Locate the cell with the specified text and output its [x, y] center coordinate. 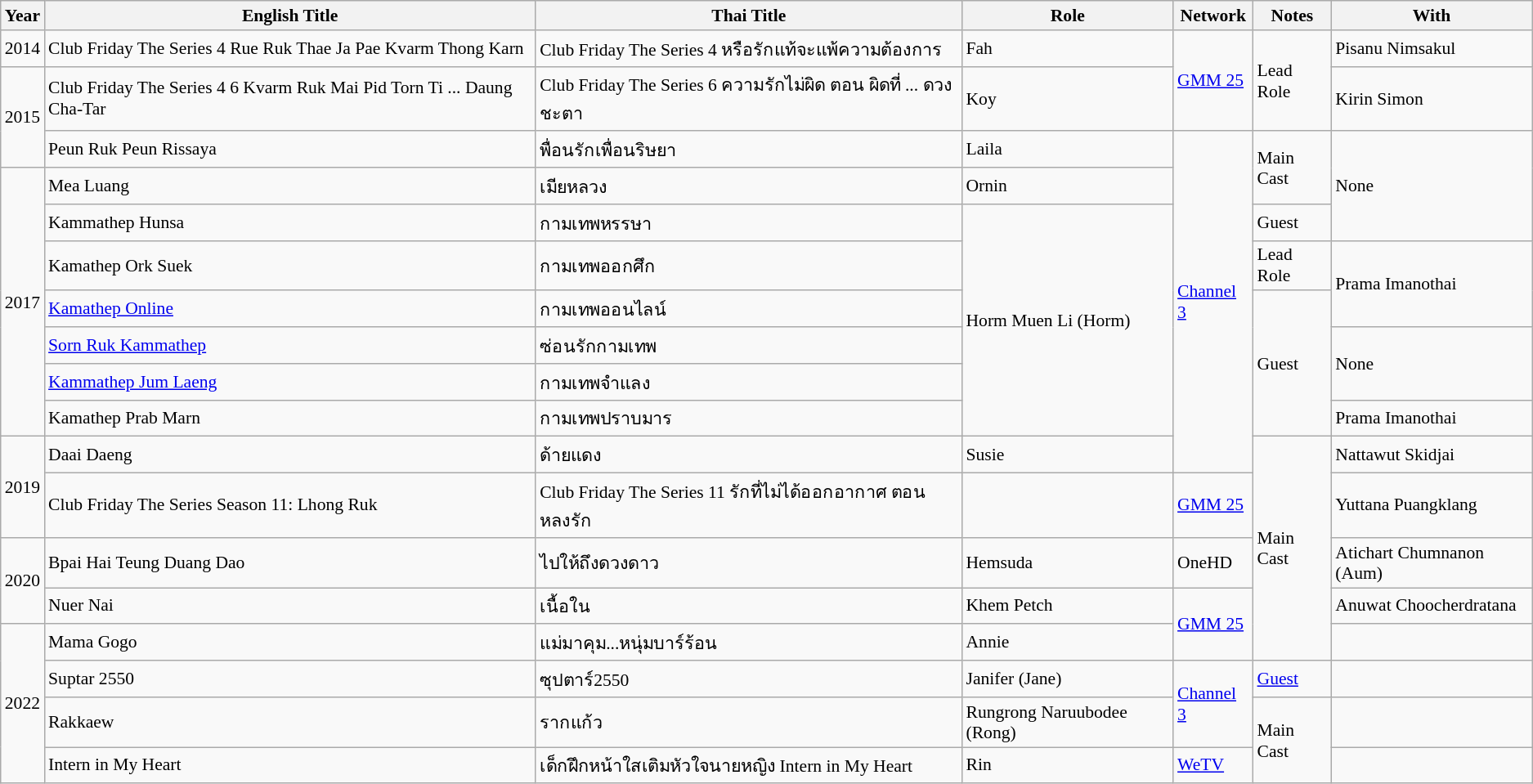
Nuer Nai [289, 607]
Peun Ruk Peun Rissaya [289, 150]
Anuwat Choocherdratana [1431, 607]
Ornin [1068, 186]
2014 [23, 49]
Suptar 2550 [289, 679]
2015 [23, 117]
Club Friday The Series 4 หรือรักแท้จะแพ้ความต้องการ [749, 49]
Year [23, 16]
รากแก้ว [749, 723]
Bpai Hai Teung Duang Dao [289, 562]
Kamathep Ork Suek [289, 265]
Koy [1068, 98]
Horm Muen Li (Horm) [1068, 320]
2017 [23, 302]
ซ่อนรักกามเทพ [749, 345]
Thai Title [749, 16]
เมียหลวง [749, 186]
2020 [23, 581]
Hemsuda [1068, 562]
Khem Petch [1068, 607]
กามเทพจำแลง [749, 383]
Notes [1293, 16]
พื่อนรักเพื่อนริษยา [749, 150]
เนื้อใน [749, 607]
With [1431, 16]
Club Friday The Series 4 Rue Ruk Thae Ja Pae Kvarm Thong Karn [289, 49]
Susie [1068, 455]
Mea Luang [289, 186]
Intern in My Heart [289, 765]
แม่มาคุม...หนุ่มบาร์ร้อน [749, 643]
Pisanu Nimsakul [1431, 49]
Atichart Chumnanon (Aum) [1431, 562]
Rin [1068, 765]
Yuttana Puangklang [1431, 505]
Sorn Ruk Kammathep [289, 345]
Kamathep Online [289, 309]
ไปให้ถึงดวงดาว [749, 562]
Rakkaew [289, 723]
กามเทพออนไลน์ [749, 309]
Role [1068, 16]
Kammathep Hunsa [289, 222]
Nattawut Skidjai [1431, 455]
Club Friday The Series 11 รักที่ไม่ได้ออกอากาศ ตอน หลงรัก [749, 505]
Network [1213, 16]
กามเทพปราบมาร [749, 419]
Laila [1068, 150]
Kammathep Jum Laeng [289, 383]
ด้ายแดง [749, 455]
ซุปตาร์2550 [749, 679]
Rungrong Naruubodee (Rong) [1068, 723]
Kirin Simon [1431, 98]
Daai Daeng [289, 455]
Janifer (Jane) [1068, 679]
Club Friday The Series 4 6 Kvarm Ruk Mai Pid Torn Ti ... Daung Cha-Tar [289, 98]
WeTV [1213, 765]
2019 [23, 487]
English Title [289, 16]
Mama Gogo [289, 643]
Fah [1068, 49]
กามเทพหรรษา [749, 222]
2022 [23, 705]
Club Friday The Series 6 ความรักไม่ผิด ตอน ผิดที่ ... ดวงชะตา [749, 98]
เด็กฝึกหน้าใสเติมหัวใจนายหญิง Intern in My Heart [749, 765]
Kamathep Prab Marn [289, 419]
Annie [1068, 643]
กามเทพออกศึก [749, 265]
OneHD [1213, 562]
Club Friday The Series Season 11: Lhong Ruk [289, 505]
